Return (X, Y) of the center of cell containing provided text 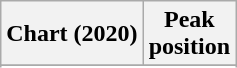
Chart (2020) (72, 34)
Peakposition (189, 34)
